Find where the given text appears and provide that cell's center as [X, Y] coordinate. 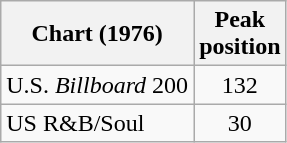
132 [240, 85]
Peakposition [240, 34]
30 [240, 123]
US R&B/Soul [98, 123]
U.S. Billboard 200 [98, 85]
Chart (1976) [98, 34]
